Scan for the cell matching the given text and deliver its [X, Y] coordinate at center. 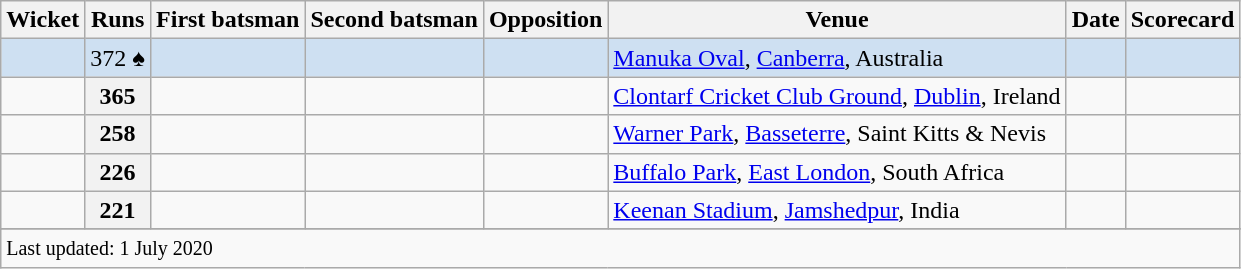
Warner Park, Basseterre, Saint Kitts & Nevis [837, 134]
Buffalo Park, East London, South Africa [837, 172]
365 [118, 96]
Date [1096, 20]
Scorecard [1182, 20]
221 [118, 210]
Runs [118, 20]
Keenan Stadium, Jamshedpur, India [837, 210]
Last updated: 1 July 2020 [620, 248]
Venue [837, 20]
372 ♠ [118, 58]
226 [118, 172]
Manuka Oval, Canberra, Australia [837, 58]
Wicket [43, 20]
258 [118, 134]
First batsman [228, 20]
Opposition [545, 20]
Clontarf Cricket Club Ground, Dublin, Ireland [837, 96]
Second batsman [394, 20]
